Capture the cell that displays the provided text and extract its [x, y] central coordinate. 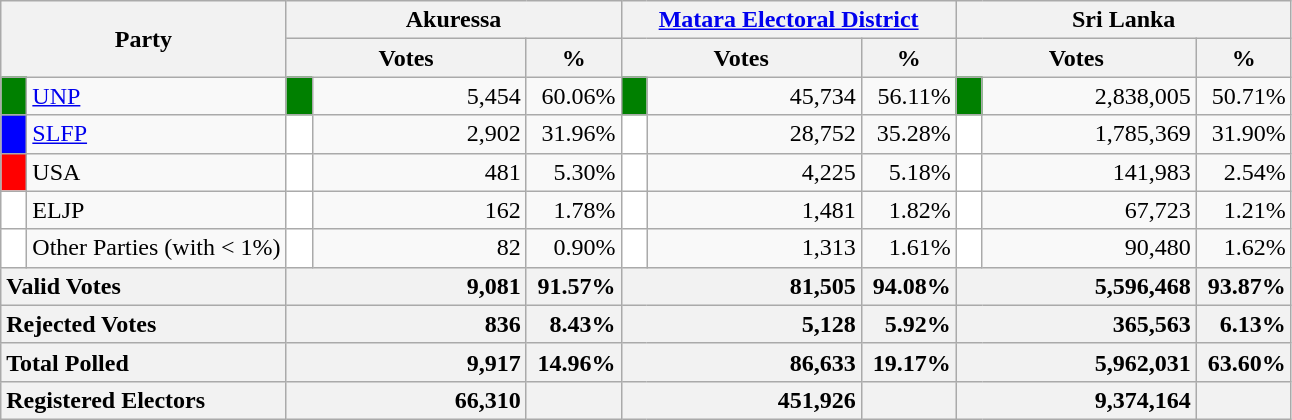
19.17% [908, 362]
1.78% [574, 210]
Total Polled [144, 362]
90,480 [1089, 248]
Rejected Votes [144, 324]
67,723 [1089, 210]
81,505 [741, 286]
1.21% [1244, 210]
Akuressa [454, 20]
SLFP [156, 134]
56.11% [908, 96]
5,596,468 [1076, 286]
9,917 [406, 362]
45,734 [754, 96]
50.71% [1244, 96]
141,983 [1089, 172]
1,481 [754, 210]
4,225 [754, 172]
6.13% [1244, 324]
451,926 [741, 400]
ELJP [156, 210]
481 [419, 172]
35.28% [908, 134]
1,785,369 [1089, 134]
UNP [156, 96]
94.08% [908, 286]
9,081 [406, 286]
5,962,031 [1076, 362]
Registered Electors [144, 400]
82 [419, 248]
2,902 [419, 134]
Party [144, 39]
1.82% [908, 210]
836 [406, 324]
28,752 [754, 134]
66,310 [406, 400]
Matara Electoral District [788, 20]
93.87% [1244, 286]
5.92% [908, 324]
9,374,164 [1076, 400]
365,563 [1076, 324]
8.43% [574, 324]
60.06% [574, 96]
31.96% [574, 134]
162 [419, 210]
31.90% [1244, 134]
Valid Votes [144, 286]
91.57% [574, 286]
5.30% [574, 172]
5,454 [419, 96]
0.90% [574, 248]
2.54% [1244, 172]
1.61% [908, 248]
1,313 [754, 248]
1.62% [1244, 248]
63.60% [1244, 362]
5,128 [741, 324]
Sri Lanka [1124, 20]
14.96% [574, 362]
2,838,005 [1089, 96]
Other Parties (with < 1%) [156, 248]
86,633 [741, 362]
5.18% [908, 172]
USA [156, 172]
